Pinpoint the cell where the given text exists, returning its [X, Y] midpoint coordinate. 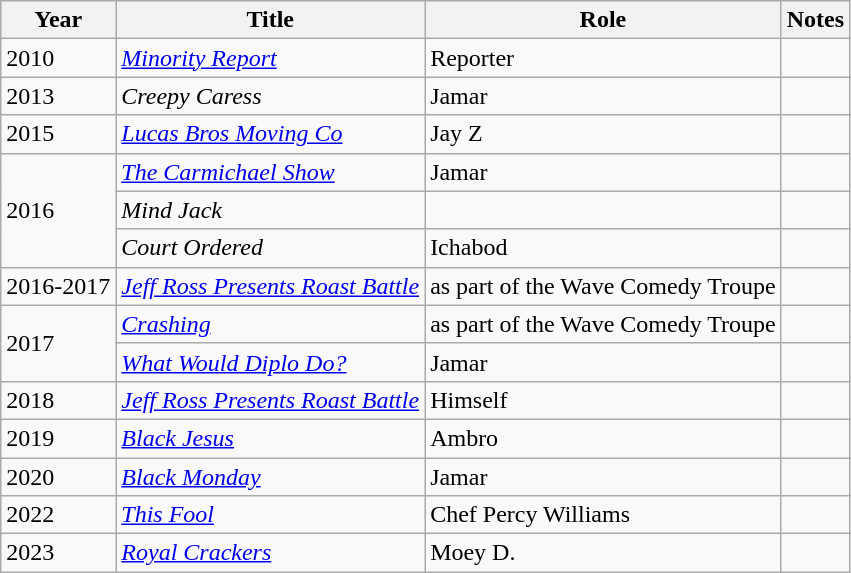
Crashing [270, 324]
Creepy Caress [270, 96]
2016 [58, 210]
The Carmichael Show [270, 172]
2023 [58, 553]
Royal Crackers [270, 553]
2019 [58, 438]
2016-2017 [58, 286]
Court Ordered [270, 248]
What Would Diplo Do? [270, 362]
2017 [58, 343]
Lucas Bros Moving Co [270, 134]
2022 [58, 515]
Black Jesus [270, 438]
Minority Report [270, 58]
Mind Jack [270, 210]
2010 [58, 58]
Ichabod [604, 248]
Ambro [604, 438]
Moey D. [604, 553]
2020 [58, 477]
Role [604, 20]
Himself [604, 400]
Title [270, 20]
2015 [58, 134]
2018 [58, 400]
Reporter [604, 58]
Notes [815, 20]
Year [58, 20]
2013 [58, 96]
Chef Percy Williams [604, 515]
Black Monday [270, 477]
Jay Z [604, 134]
This Fool [270, 515]
